Scan for the cell matching the given text and deliver its [X, Y] coordinate at center. 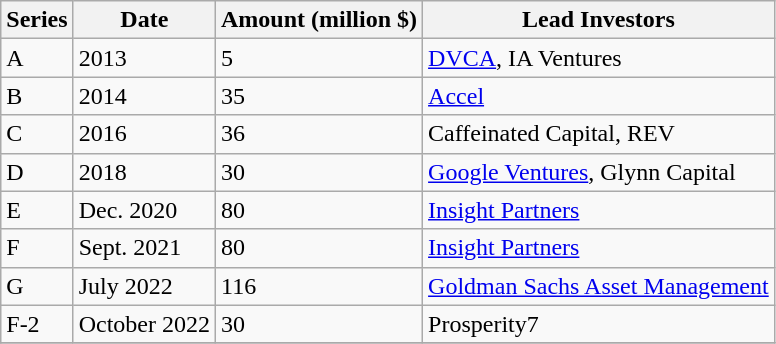
B [37, 96]
Date [144, 20]
2013 [144, 58]
Dec. 2020 [144, 210]
2018 [144, 172]
Goldman Sachs Asset Management [599, 286]
DVCA, IA Ventures [599, 58]
Amount (million $) [318, 20]
Caffeinated Capital, REV [599, 134]
36 [318, 134]
Accel [599, 96]
F-2 [37, 324]
July 2022 [144, 286]
Prosperity7 [599, 324]
Series [37, 20]
2014 [144, 96]
Lead Investors [599, 20]
E [37, 210]
2016 [144, 134]
Google Ventures, Glynn Capital [599, 172]
Sept. 2021 [144, 248]
C [37, 134]
F [37, 248]
D [37, 172]
October 2022 [144, 324]
35 [318, 96]
116 [318, 286]
G [37, 286]
A [37, 58]
5 [318, 58]
